Output the [X, Y] coordinate of the center of the cell containing the given text.  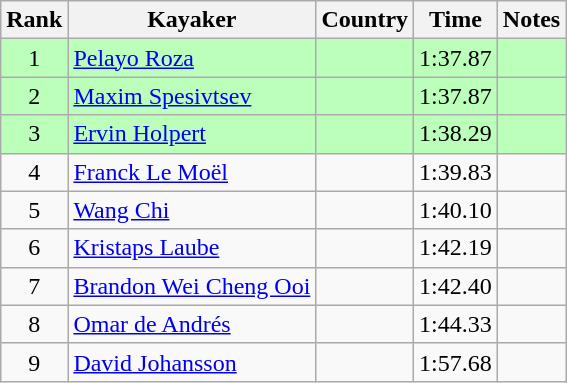
9 [34, 362]
Franck Le Moël [192, 172]
Maxim Spesivtsev [192, 96]
1:42.19 [456, 248]
1:57.68 [456, 362]
1 [34, 58]
1:39.83 [456, 172]
2 [34, 96]
David Johansson [192, 362]
Kayaker [192, 20]
5 [34, 210]
Brandon Wei Cheng Ooi [192, 286]
3 [34, 134]
Kristaps Laube [192, 248]
1:40.10 [456, 210]
Ervin Holpert [192, 134]
4 [34, 172]
Country [365, 20]
1:44.33 [456, 324]
7 [34, 286]
Notes [531, 20]
Rank [34, 20]
Wang Chi [192, 210]
Time [456, 20]
Pelayo Roza [192, 58]
Omar de Andrés [192, 324]
6 [34, 248]
1:38.29 [456, 134]
1:42.40 [456, 286]
8 [34, 324]
